Extract the [x, y] coordinate from the center of the cell holding the provided text.  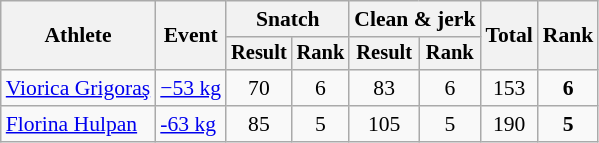
105 [384, 124]
190 [508, 124]
83 [384, 88]
Florina Hulpan [78, 124]
Snatch [288, 19]
85 [259, 124]
70 [259, 88]
153 [508, 88]
Athlete [78, 36]
Event [190, 36]
Total [508, 36]
Viorica Grigoraş [78, 88]
Clean & jerk [414, 19]
-63 kg [190, 124]
−53 kg [190, 88]
